Locate the cell with the specified text and output its [X, Y] center coordinate. 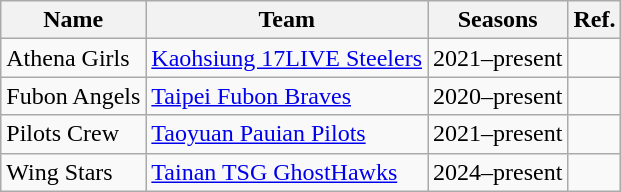
2024–present [498, 172]
Tainan TSG GhostHawks [287, 172]
Taoyuan Pauian Pilots [287, 134]
2020–present [498, 96]
Kaohsiung 17LIVE Steelers [287, 58]
Ref. [594, 20]
Pilots Crew [74, 134]
Fubon Angels [74, 96]
Wing Stars [74, 172]
Taipei Fubon Braves [287, 96]
Team [287, 20]
Name [74, 20]
Seasons [498, 20]
Athena Girls [74, 58]
